Capture the cell that displays the provided text and extract its (x, y) central coordinate. 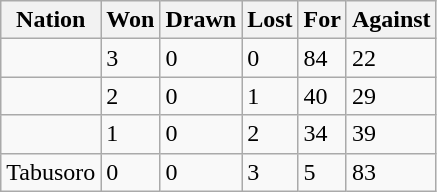
34 (322, 134)
Drawn (201, 20)
40 (322, 96)
Tabusoro (51, 172)
Against (391, 20)
Nation (51, 20)
39 (391, 134)
Won (130, 20)
22 (391, 58)
5 (322, 172)
83 (391, 172)
29 (391, 96)
Lost (270, 20)
For (322, 20)
84 (322, 58)
